Determine the [x, y] coordinate at the center of the cell enclosing the given text.  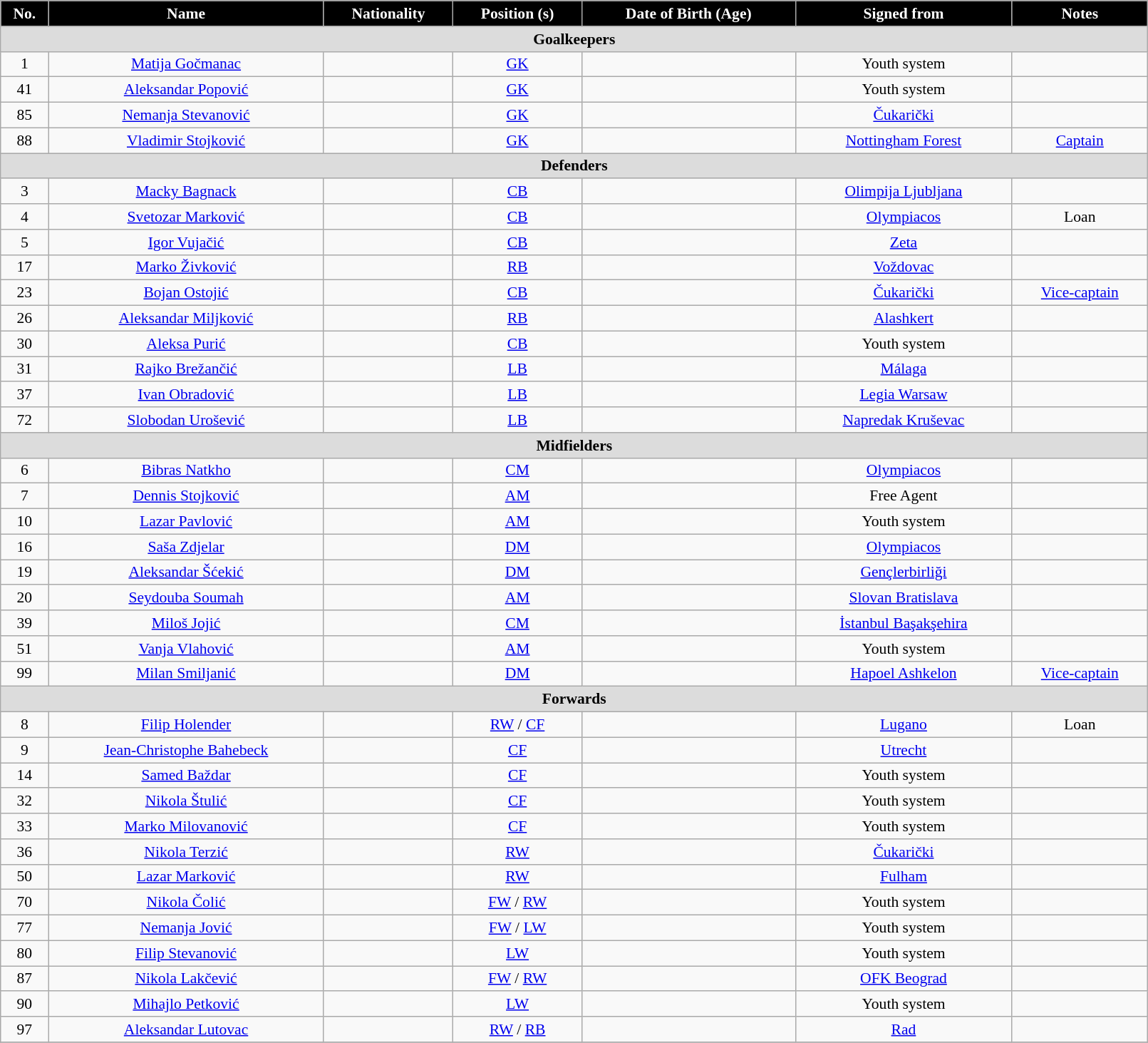
70 [24, 903]
14 [24, 776]
88 [24, 140]
Bibras Natkho [186, 471]
4 [24, 217]
Nationality [388, 14]
20 [24, 598]
1 [24, 64]
87 [24, 979]
36 [24, 852]
Notes [1080, 14]
Nikola Štulić [186, 801]
30 [24, 344]
Marko Milovanović [186, 826]
90 [24, 1005]
Hapoel Ashkelon [904, 674]
Slovan Bratislava [904, 598]
26 [24, 319]
Alashkert [904, 319]
19 [24, 572]
İstanbul Başakşehira [904, 623]
RW / CF [517, 725]
Bojan Ostojić [186, 293]
80 [24, 953]
Marko Živković [186, 267]
72 [24, 420]
Midfielders [574, 446]
Fulham [904, 877]
Igor Vujačić [186, 242]
8 [24, 725]
Dennis Stojković [186, 496]
Aleksandar Miljković [186, 319]
10 [24, 522]
Vladimir Stojković [186, 140]
Samed Baždar [186, 776]
Napredak Kruševac [904, 420]
Ivan Obradović [186, 395]
Slobodan Urošević [186, 420]
50 [24, 877]
41 [24, 90]
Nemanja Jović [186, 928]
Macky Bagnack [186, 192]
FW / LW [517, 928]
Nemanja Stevanović [186, 115]
Aleksa Purić [186, 344]
Defenders [574, 166]
51 [24, 649]
23 [24, 293]
32 [24, 801]
Name [186, 14]
Rad [904, 1029]
85 [24, 115]
Zeta [904, 242]
3 [24, 192]
Legia Warsaw [904, 395]
Goalkeepers [574, 39]
Nikola Lakčević [186, 979]
Utrecht [904, 750]
Free Agent [904, 496]
Nikola Čolić [186, 903]
Gençlerbirliği [904, 572]
16 [24, 547]
Miloš Jojić [186, 623]
Málaga [904, 369]
39 [24, 623]
17 [24, 267]
Filip Stevanović [186, 953]
Captain [1080, 140]
9 [24, 750]
Nikola Terzić [186, 852]
Aleksandar Lutovac [186, 1029]
Nottingham Forest [904, 140]
99 [24, 674]
OFK Beograd [904, 979]
Matija Gočmanac [186, 64]
Milan Smiljanić [186, 674]
Aleksandar Popović [186, 90]
Lugano [904, 725]
Mihajlo Petković [186, 1005]
33 [24, 826]
Forwards [574, 699]
Lazar Marković [186, 877]
6 [24, 471]
37 [24, 395]
Signed from [904, 14]
97 [24, 1029]
Voždovac [904, 267]
Filip Holender [186, 725]
RW / RB [517, 1029]
Seydouba Soumah [186, 598]
Aleksandar Šćekić [186, 572]
77 [24, 928]
Olimpija Ljubljana [904, 192]
Rajko Brežančić [186, 369]
Jean-Christophe Bahebeck [186, 750]
No. [24, 14]
Lazar Pavlović [186, 522]
Vanja Vlahović [186, 649]
Position (s) [517, 14]
Date of Birth (Age) [688, 14]
7 [24, 496]
Saša Zdjelar [186, 547]
31 [24, 369]
Svetozar Marković [186, 217]
5 [24, 242]
